Output the [x, y] coordinate of the center of the cell containing the given text.  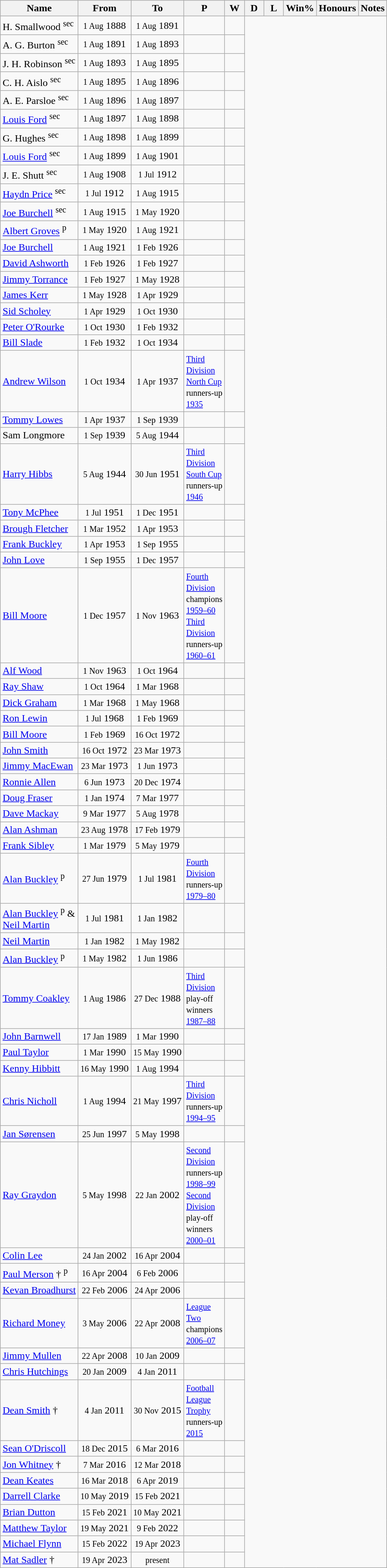
16 Mar 2018 [104, 1480]
1 Dec 1951 [158, 512]
Kevan Broadhurst [39, 1290]
Michael Flynn [39, 1544]
Third Division play-off winners 1987–88 [205, 998]
1 Aug 1986 [104, 998]
Tommy Lowes [39, 420]
Fourth Division runners-up 1979–80 [205, 878]
1 Jan 1974 [104, 798]
Brian Dutton [39, 1512]
1 Aug 1901 [158, 156]
From [104, 8]
Football League Trophy runners-up 2015 [205, 1410]
J. E. Shutt sec [39, 175]
1 May 1968 [158, 703]
Colin Lee [39, 1256]
Jon Whitney † [39, 1464]
Bill Slade [39, 343]
6 Jun 1973 [104, 782]
G. Hughes sec [39, 137]
5 Aug 1978 [158, 814]
Richard Money [39, 1323]
Alf Wood [39, 670]
1 Aug 1908 [104, 175]
Mat Sadler † [39, 1560]
Ray Shaw [39, 687]
30 Nov 2015 [158, 1410]
27 Jun 1979 [104, 878]
Second Division runners-up 1998–99Second Division play-off winners 2000–01 [205, 1195]
15 May 1990 [158, 1052]
Third Division South Cup runners-up 1946 [205, 474]
Peter O'Rourke [39, 327]
3 May 2006 [104, 1323]
1 Mar 1979 [104, 845]
Joe Burchell [39, 247]
Honours [337, 8]
Paul Taylor [39, 1052]
L [274, 8]
P [205, 8]
24 Apr 2006 [158, 1290]
Chris Nicholl [39, 1101]
Dave Mackay [39, 814]
25 Jun 1997 [104, 1134]
1 Jun 1986 [158, 959]
Paul Merson † p [39, 1273]
10 May 2021 [158, 1512]
Matthew Taylor [39, 1528]
present [158, 1560]
Third Division North Cup runners-up 1935 [205, 381]
27 Dec 1988 [158, 998]
15 Feb 2022 [104, 1544]
A. E. Parsloe sec [39, 100]
Ronnie Allen [39, 782]
22 Feb 2006 [104, 1290]
23 Aug 1978 [104, 830]
22 Jan 2002 [158, 1195]
17 Jan 1989 [104, 1037]
John Smith [39, 750]
David Ashworth [39, 263]
1 Aug 1888 [104, 26]
1 Jun 1973 [158, 766]
21 May 1997 [158, 1101]
Harry Hibbs [39, 474]
Dick Graham [39, 703]
John Love [39, 560]
John Barnwell [39, 1037]
H. Smallwood sec [39, 26]
Jimmy Torrance [39, 279]
A. G. Burton sec [39, 44]
10 May 2019 [104, 1496]
Third Division runners-up 1994–95 [205, 1101]
Frank Buckley [39, 544]
1 Jul 1951 [104, 512]
Fourth Division champions 1959–60Third Division runners-up 1960–61 [205, 615]
Jimmy Mullen [39, 1356]
Ron Lewin [39, 718]
1 Mar 1952 [104, 528]
6 Mar 2016 [158, 1449]
Dean Keates [39, 1480]
Name [39, 8]
6 Apr 2019 [158, 1480]
J. H. Robinson sec [39, 63]
To [158, 8]
Andrew Wilson [39, 381]
Jan Sørensen [39, 1134]
Jimmy MacEwan [39, 766]
9 Mar 1977 [104, 814]
D [254, 8]
Albert Groves p [39, 230]
12 Mar 2018 [158, 1464]
Brough Fletcher [39, 528]
18 Dec 2015 [104, 1449]
7 Mar 1977 [158, 798]
10 Jan 2009 [158, 1356]
Win% [300, 8]
Alan Ashman [39, 830]
Tony McPhee [39, 512]
Dean Smith † [39, 1410]
W [235, 8]
Alan Buckley p & Neil Martin [39, 918]
Chris Hutchings [39, 1372]
Notes [372, 8]
Sean O'Driscoll [39, 1449]
9 Feb 2022 [158, 1528]
Haydn Price sec [39, 193]
James Kerr [39, 295]
Kenny Hibbitt [39, 1068]
24 Jan 2002 [104, 1256]
30 Jun 1951 [158, 474]
Darrell Clarke [39, 1496]
Joe Burchell sec [39, 211]
6 Feb 2006 [158, 1273]
Neil Martin [39, 941]
Sam Longmore [39, 435]
16 May 1990 [104, 1068]
League Two champions 2006–07 [205, 1323]
C. H. Aislo sec [39, 81]
Doug Fraser [39, 798]
Frank Sibley [39, 845]
7 Mar 2016 [104, 1464]
20 Dec 1974 [158, 782]
Tommy Coakley [39, 998]
1 Jul 1968 [104, 718]
Sid Scholey [39, 311]
Ray Graydon [39, 1195]
17 Feb 1979 [158, 830]
19 May 2021 [104, 1528]
20 Jan 2009 [104, 1372]
5 May 1979 [158, 845]
